Identify which cell holds the provided text, then report its [x, y] central coordinate. 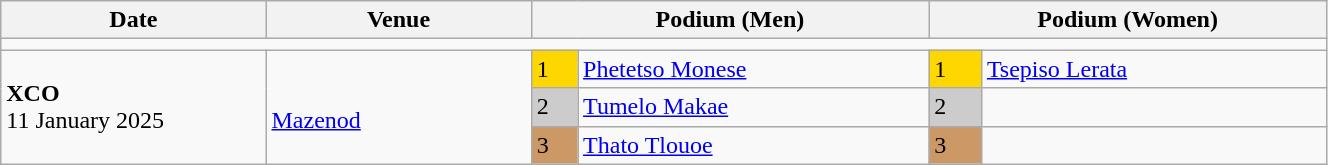
Date [134, 20]
Podium (Men) [730, 20]
Tsepiso Lerata [1154, 69]
XCO 11 January 2025 [134, 107]
Tumelo Makae [754, 107]
Venue [398, 20]
Podium (Women) [1128, 20]
Thato Tlouoe [754, 145]
Phetetso Monese [754, 69]
Mazenod [398, 107]
